Determine the [x, y] coordinate at the center of the cell enclosing the given text.  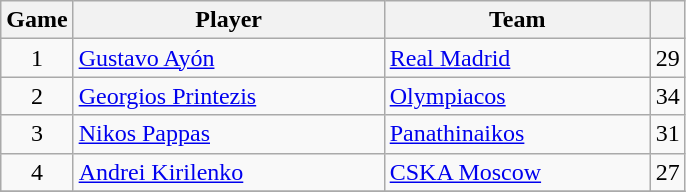
1 [37, 58]
Georgios Printezis [228, 96]
Player [228, 20]
Team [517, 20]
2 [37, 96]
Gustavo Ayón [228, 58]
31 [668, 134]
4 [37, 172]
Nikos Pappas [228, 134]
27 [668, 172]
Game [37, 20]
3 [37, 134]
Panathinaikos [517, 134]
34 [668, 96]
29 [668, 58]
Andrei Kirilenko [228, 172]
CSKA Moscow [517, 172]
Real Madrid [517, 58]
Olympiacos [517, 96]
